Capture the cell that displays the provided text and extract its [X, Y] central coordinate. 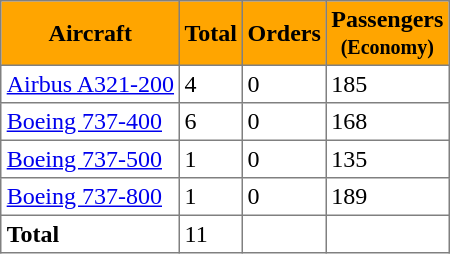
189 [387, 197]
6 [210, 122]
135 [387, 159]
Aircraft [90, 33]
Boeing 737-800 [90, 197]
Boeing 737-400 [90, 122]
168 [387, 122]
11 [210, 234]
Passengers(Economy) [387, 33]
Orders [284, 33]
185 [387, 84]
4 [210, 84]
Airbus A321-200 [90, 84]
Boeing 737-500 [90, 159]
